Locate the cell with the specified text and output its [x, y] center coordinate. 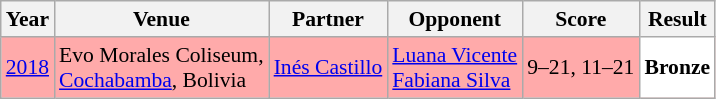
Score [580, 19]
2018 [28, 68]
Result [677, 19]
Partner [328, 19]
Opponent [454, 19]
Evo Morales Coliseum,Cochabamba, Bolivia [162, 68]
9–21, 11–21 [580, 68]
Luana Vicente Fabiana Silva [454, 68]
Venue [162, 19]
Bronze [677, 68]
Inés Castillo [328, 68]
Year [28, 19]
